Identify which cell holds the provided text, then report its [X, Y] central coordinate. 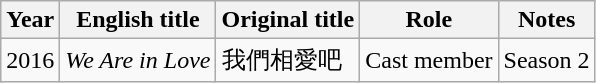
English title [138, 20]
We Are in Love [138, 60]
Season 2 [546, 60]
Notes [546, 20]
我們相愛吧 [288, 60]
Year [30, 20]
Role [429, 20]
Cast member [429, 60]
2016 [30, 60]
Original title [288, 20]
